Find where the given text appears and provide that cell's center as [X, Y] coordinate. 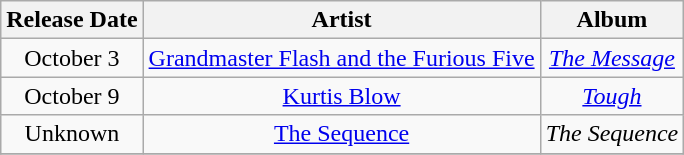
October 3 [72, 58]
Album [612, 20]
Artist [342, 20]
The Message [612, 58]
Tough [612, 96]
Release Date [72, 20]
Unknown [72, 134]
Grandmaster Flash and the Furious Five [342, 58]
Kurtis Blow [342, 96]
October 9 [72, 96]
